Provide the (X, Y) coordinate of the cell's center where the given text is located.  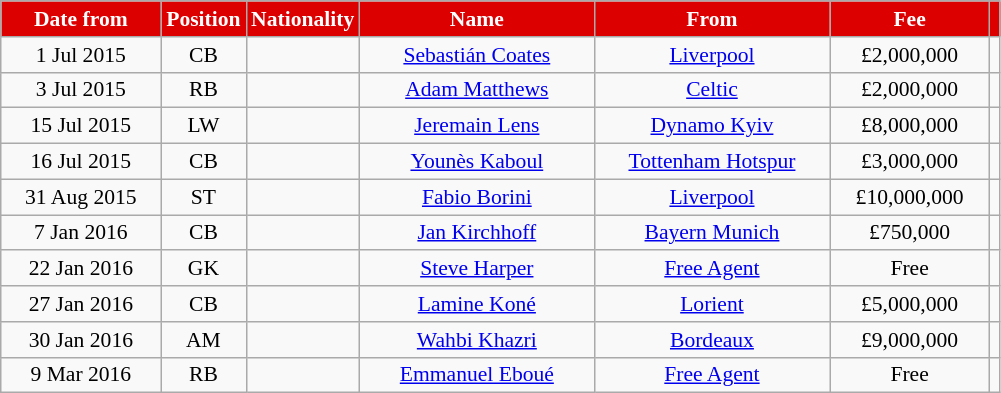
GK (204, 269)
Wahbi Khazri (476, 340)
Bayern Munich (712, 233)
15 Jul 2015 (81, 126)
1 Jul 2015 (81, 55)
£8,000,000 (910, 126)
Lorient (712, 304)
Tottenham Hotspur (712, 162)
16 Jul 2015 (81, 162)
Emmanuel Eboué (476, 375)
Sebastián Coates (476, 55)
£9,000,000 (910, 340)
From (712, 19)
£3,000,000 (910, 162)
Celtic (712, 90)
31 Aug 2015 (81, 197)
22 Jan 2016 (81, 269)
Steve Harper (476, 269)
Date from (81, 19)
27 Jan 2016 (81, 304)
ST (204, 197)
Adam Matthews (476, 90)
Name (476, 19)
Nationality (302, 19)
Younès Kaboul (476, 162)
Dynamo Kyiv (712, 126)
9 Mar 2016 (81, 375)
Bordeaux (712, 340)
LW (204, 126)
3 Jul 2015 (81, 90)
Fee (910, 19)
7 Jan 2016 (81, 233)
Jan Kirchhoff (476, 233)
30 Jan 2016 (81, 340)
AM (204, 340)
Jeremain Lens (476, 126)
Fabio Borini (476, 197)
£5,000,000 (910, 304)
Lamine Koné (476, 304)
£750,000 (910, 233)
£10,000,000 (910, 197)
Position (204, 19)
